Extract the (X, Y) coordinate from the center of the cell holding the provided text.  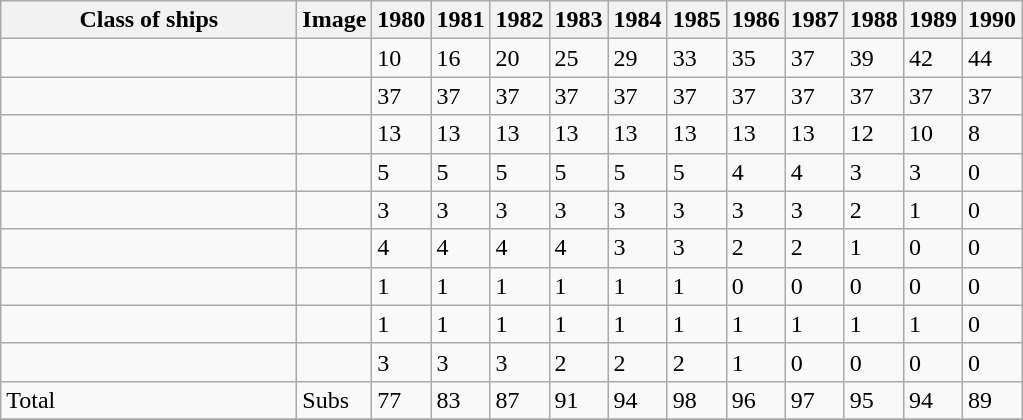
1987 (814, 20)
35 (756, 58)
1990 (992, 20)
42 (932, 58)
29 (638, 58)
39 (874, 58)
Image (334, 20)
1981 (460, 20)
1984 (638, 20)
91 (578, 400)
1982 (520, 20)
1988 (874, 20)
96 (756, 400)
1985 (696, 20)
25 (578, 58)
44 (992, 58)
87 (520, 400)
97 (814, 400)
20 (520, 58)
16 (460, 58)
Subs (334, 400)
33 (696, 58)
1983 (578, 20)
95 (874, 400)
Total (149, 400)
89 (992, 400)
98 (696, 400)
77 (402, 400)
1980 (402, 20)
83 (460, 400)
1986 (756, 20)
8 (992, 134)
12 (874, 134)
1989 (932, 20)
Class of ships (149, 20)
